Output the (x, y) coordinate of the center of the cell containing the given text.  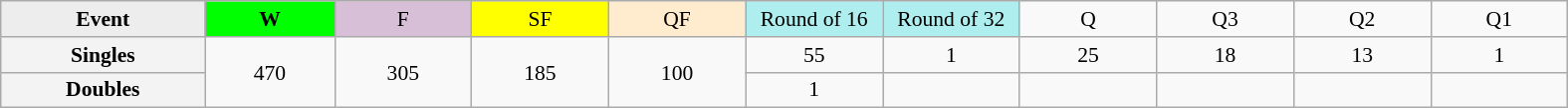
Round of 32 (951, 19)
55 (814, 55)
Singles (104, 55)
Q3 (1226, 19)
F (403, 19)
Q2 (1362, 19)
305 (403, 72)
185 (541, 72)
Event (104, 19)
13 (1362, 55)
18 (1226, 55)
Round of 16 (814, 19)
Q1 (1499, 19)
Doubles (104, 90)
QF (677, 19)
470 (270, 72)
W (270, 19)
100 (677, 72)
Q (1088, 19)
SF (541, 19)
25 (1088, 55)
